Identify which cell holds the provided text, then report its [x, y] central coordinate. 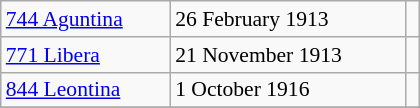
21 November 1913 [288, 55]
771 Libera [86, 55]
744 Aguntina [86, 19]
844 Leontina [86, 90]
26 February 1913 [288, 19]
1 October 1916 [288, 90]
